Pinpoint the cell where the given text exists, returning its (x, y) midpoint coordinate. 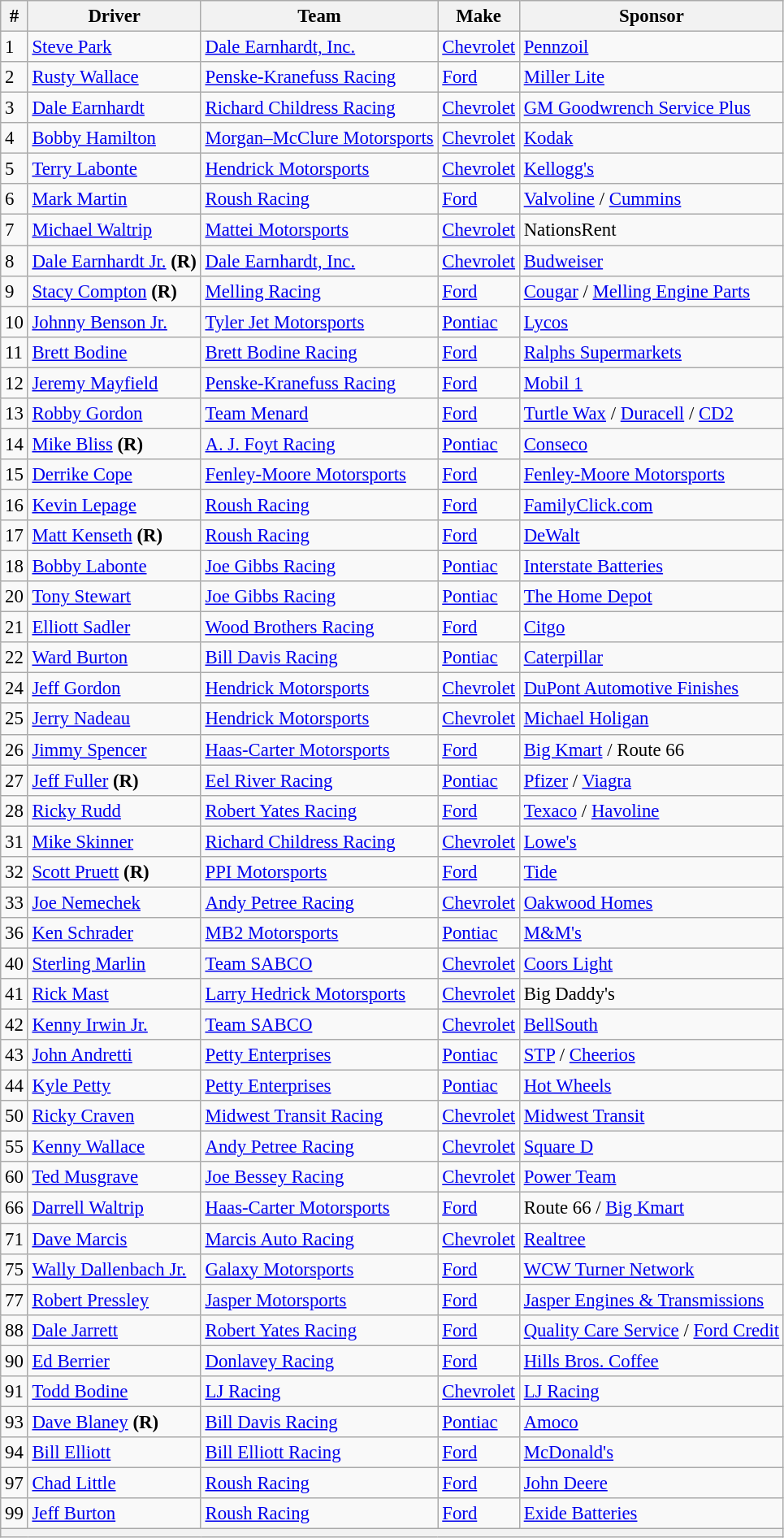
Larry Hedrick Motorsports (319, 994)
Melling Racing (319, 291)
Bill Elliott (114, 1453)
42 (15, 1025)
Terry Labonte (114, 169)
Joe Nemechek (114, 902)
Dale Jarrett (114, 1330)
Kevin Lepage (114, 505)
4 (15, 138)
13 (15, 414)
Jasper Motorsports (319, 1300)
Bobby Hamilton (114, 138)
Citgo (652, 628)
Oakwood Homes (652, 902)
21 (15, 628)
Marcis Auto Racing (319, 1239)
17 (15, 536)
Midwest Transit (652, 1116)
Jimmy Spencer (114, 749)
Kellogg's (652, 169)
16 (15, 505)
The Home Depot (652, 597)
Kodak (652, 138)
Kenny Irwin Jr. (114, 1025)
Team Menard (319, 414)
Tide (652, 872)
40 (15, 963)
Michael Waltrip (114, 230)
Budweiser (652, 261)
Team (319, 16)
Wood Brothers Racing (319, 628)
Jasper Engines & Transmissions (652, 1300)
Eel River Racing (319, 780)
7 (15, 230)
Caterpillar (652, 658)
11 (15, 352)
Stacy Compton (R) (114, 291)
Sponsor (652, 16)
Quality Care Service / Ford Credit (652, 1330)
Ricky Craven (114, 1116)
Donlavey Racing (319, 1361)
Realtree (652, 1239)
Mobil 1 (652, 383)
Midwest Transit Racing (319, 1116)
44 (15, 1086)
32 (15, 872)
Chad Little (114, 1483)
25 (15, 719)
BellSouth (652, 1025)
Miller Lite (652, 77)
8 (15, 261)
1 (15, 47)
Ward Burton (114, 658)
FamilyClick.com (652, 505)
77 (15, 1300)
Jeff Fuller (R) (114, 780)
# (15, 16)
97 (15, 1483)
Valvoline / Cummins (652, 199)
Pfizer / Viagra (652, 780)
Jeremy Mayfield (114, 383)
Ken Schrader (114, 933)
Derrike Cope (114, 475)
Interstate Batteries (652, 567)
Brett Bodine Racing (319, 352)
John Deere (652, 1483)
A. J. Foyt Racing (319, 444)
75 (15, 1269)
15 (15, 475)
20 (15, 597)
Morgan–McClure Motorsports (319, 138)
Johnny Benson Jr. (114, 322)
M&M's (652, 933)
Big Kmart / Route 66 (652, 749)
Brett Bodine (114, 352)
Mark Martin (114, 199)
Robby Gordon (114, 414)
Big Daddy's (652, 994)
Make (479, 16)
Bill Elliott Racing (319, 1453)
STP / Cheerios (652, 1055)
NationsRent (652, 230)
24 (15, 689)
Pennzoil (652, 47)
Elliott Sadler (114, 628)
55 (15, 1147)
12 (15, 383)
MB2 Motorsports (319, 933)
Kenny Wallace (114, 1147)
71 (15, 1239)
66 (15, 1208)
Amoco (652, 1422)
31 (15, 841)
Lowe's (652, 841)
Kyle Petty (114, 1086)
Hills Bros. Coffee (652, 1361)
Jeff Gordon (114, 689)
Ralphs Supermarkets (652, 352)
Ed Berrier (114, 1361)
Todd Bodine (114, 1392)
Galaxy Motorsports (319, 1269)
Tony Stewart (114, 597)
33 (15, 902)
94 (15, 1453)
Mike Skinner (114, 841)
Sterling Marlin (114, 963)
28 (15, 810)
90 (15, 1361)
Ted Musgrave (114, 1178)
Driver (114, 16)
26 (15, 749)
Power Team (652, 1178)
Darrell Waltrip (114, 1208)
22 (15, 658)
50 (15, 1116)
Coors Light (652, 963)
DuPont Automotive Finishes (652, 689)
41 (15, 994)
PPI Motorsports (319, 872)
John Andretti (114, 1055)
Mattei Motorsports (319, 230)
Matt Kenseth (R) (114, 536)
3 (15, 108)
WCW Turner Network (652, 1269)
Tyler Jet Motorsports (319, 322)
43 (15, 1055)
91 (15, 1392)
2 (15, 77)
Dave Blaney (R) (114, 1422)
60 (15, 1178)
Robert Pressley (114, 1300)
Dale Earnhardt (114, 108)
Scott Pruett (R) (114, 872)
Michael Holigan (652, 719)
Turtle Wax / Duracell / CD2 (652, 414)
Mike Bliss (R) (114, 444)
Joe Bessey Racing (319, 1178)
27 (15, 780)
Exide Batteries (652, 1514)
GM Goodwrench Service Plus (652, 108)
McDonald's (652, 1453)
Jerry Nadeau (114, 719)
5 (15, 169)
DeWalt (652, 536)
Route 66 / Big Kmart (652, 1208)
10 (15, 322)
Ricky Rudd (114, 810)
Square D (652, 1147)
Steve Park (114, 47)
Bobby Labonte (114, 567)
Cougar / Melling Engine Parts (652, 291)
Jeff Burton (114, 1514)
14 (15, 444)
Rick Mast (114, 994)
Hot Wheels (652, 1086)
Lycos (652, 322)
Wally Dallenbach Jr. (114, 1269)
88 (15, 1330)
18 (15, 567)
6 (15, 199)
93 (15, 1422)
Dave Marcis (114, 1239)
Rusty Wallace (114, 77)
Dale Earnhardt Jr. (R) (114, 261)
Conseco (652, 444)
Texaco / Havoline (652, 810)
99 (15, 1514)
9 (15, 291)
36 (15, 933)
